Determine the [x, y] coordinate at the center of the cell enclosing the given text.  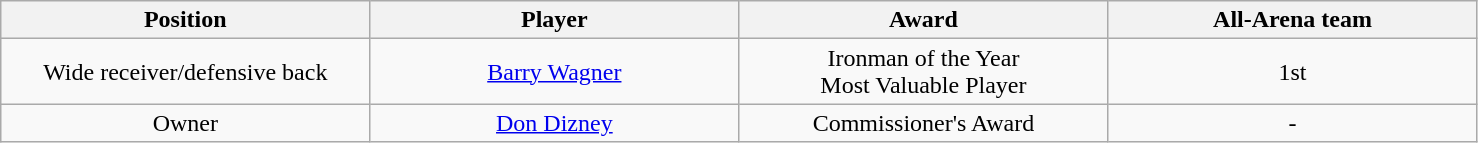
Commissioner's Award [924, 123]
Owner [186, 123]
- [1292, 123]
Barry Wagner [554, 72]
Wide receiver/defensive back [186, 72]
All-Arena team [1292, 20]
Ironman of the YearMost Valuable Player [924, 72]
Player [554, 20]
Position [186, 20]
Don Dizney [554, 123]
1st [1292, 72]
Award [924, 20]
